Find where the given text appears and provide that cell's center as (x, y) coordinate. 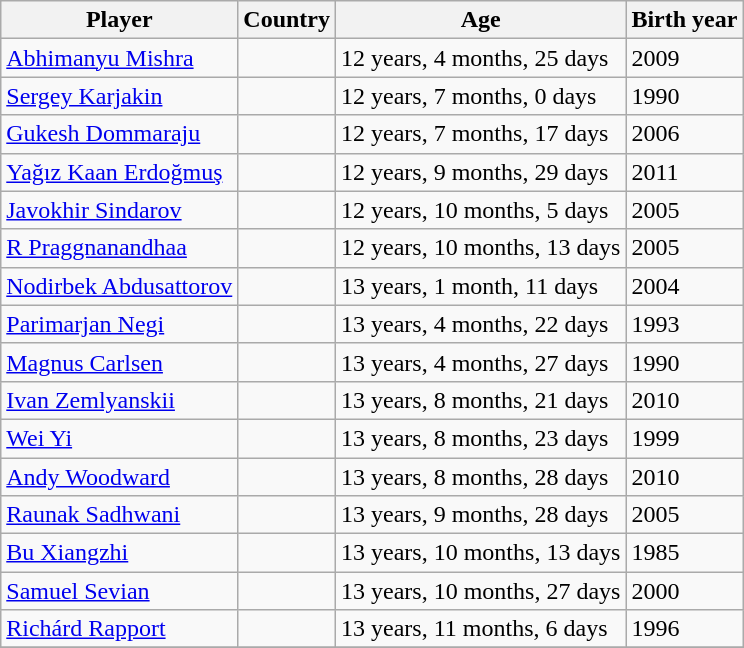
1985 (684, 553)
Birth year (684, 20)
1993 (684, 324)
12 years, 7 months, 0 days (481, 96)
13 years, 10 months, 13 days (481, 553)
Ivan Zemlyanskii (120, 400)
12 years, 10 months, 5 days (481, 210)
13 years, 8 months, 23 days (481, 438)
13 years, 10 months, 27 days (481, 591)
Player (120, 20)
Country (287, 20)
Raunak Sadhwani (120, 515)
Bu Xiangzhi (120, 553)
2004 (684, 286)
13 years, 1 month, 11 days (481, 286)
Andy Woodward (120, 477)
Gukesh Dommaraju (120, 134)
13 years, 11 months, 6 days (481, 629)
12 years, 4 months, 25 days (481, 58)
R Praggnanandhaa (120, 248)
Wei Yi (120, 438)
Richárd Rapport (120, 629)
13 years, 4 months, 22 days (481, 324)
1996 (684, 629)
13 years, 9 months, 28 days (481, 515)
12 years, 7 months, 17 days (481, 134)
Yağız Kaan Erdoğmuş (120, 172)
Nodirbek Abdusattorov (120, 286)
12 years, 10 months, 13 days (481, 248)
Sergey Karjakin (120, 96)
2011 (684, 172)
2006 (684, 134)
Samuel Sevian (120, 591)
Abhimanyu Mishra (120, 58)
Parimarjan Negi (120, 324)
Age (481, 20)
2009 (684, 58)
2000 (684, 591)
13 years, 8 months, 21 days (481, 400)
Magnus Carlsen (120, 362)
Javokhir Sindarov (120, 210)
12 years, 9 months, 29 days (481, 172)
13 years, 4 months, 27 days (481, 362)
13 years, 8 months, 28 days (481, 477)
1999 (684, 438)
